Determine the [X, Y] coordinate at the center of the cell enclosing the given text.  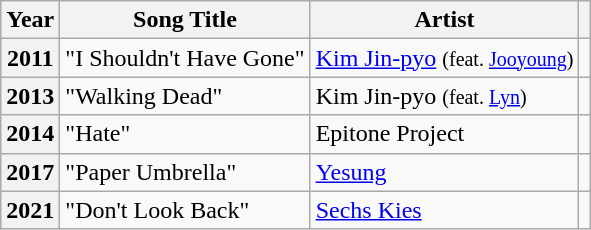
2017 [30, 172]
Year [30, 20]
"I Shouldn't Have Gone" [185, 58]
Epitone Project [444, 134]
Kim Jin-pyo (feat. Lyn) [444, 96]
Song Title [185, 20]
Kim Jin-pyo (feat. Jooyoung) [444, 58]
2021 [30, 210]
2014 [30, 134]
Yesung [444, 172]
"Don't Look Back" [185, 210]
"Walking Dead" [185, 96]
"Paper Umbrella" [185, 172]
Artist [444, 20]
2011 [30, 58]
"Hate" [185, 134]
2013 [30, 96]
Sechs Kies [444, 210]
